Provide the [X, Y] coordinate of the cell's center where the given text is located.  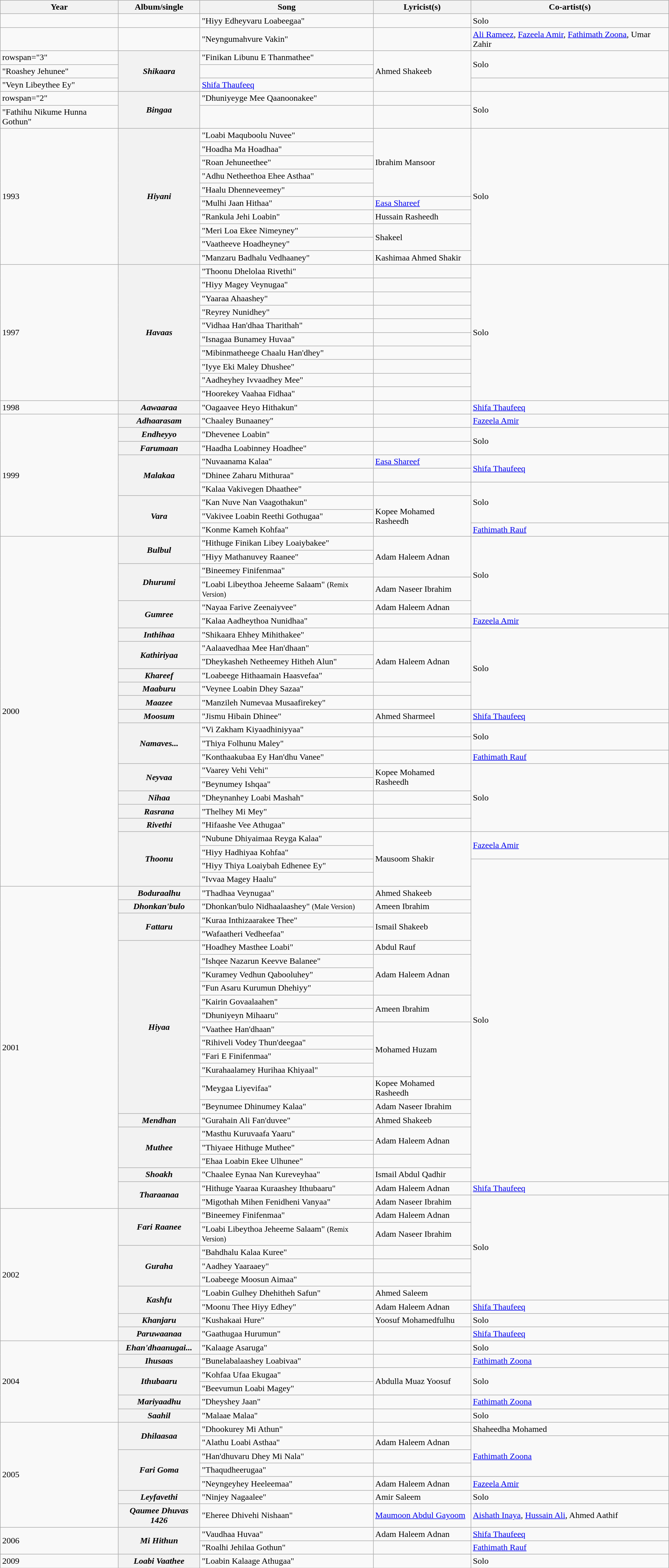
"Konme Kameh Kohfaa" [287, 530]
Bulbul [159, 550]
"Kushakaai Hure" [287, 1320]
"Hoadha Ma Hoadhaa" [287, 149]
Kathiriyaa [159, 655]
"Dheynanhey Loabi Mashah" [287, 798]
Yoosuf Mohamedfulhu [422, 1320]
"Mulhi Jaan Hithaa" [287, 203]
"Vaudhaa Huvaa" [287, 1534]
1998 [59, 407]
Ehan'dhaanugai... [159, 1348]
"Chaaley Bunaaney" [287, 421]
"Mibinmatheege Chaalu Han'dhey" [287, 353]
"Dhuniyeyn Mihaaru" [287, 1015]
"Ehaa Loabin Ekee Ulhunee" [287, 1161]
"Thiya Folhunu Maley" [287, 743]
Moosum [159, 716]
"Bahdhalu Kalaa Kuree" [287, 1252]
"Aadhey Yaaraaey" [287, 1266]
Fattaru [159, 927]
Rivethi [159, 825]
"Malaae Malaa" [287, 1415]
Rasrana [159, 811]
Shaheedha Mohamed [570, 1429]
"Aalaavedhaa Mee Han'dhaan" [287, 648]
2000 [59, 711]
"Finikan Libunu E Thanmathee" [287, 58]
Hiyaa [159, 1027]
"Meri Loa Ekee Nimeyney" [287, 230]
"Han'dhuvaru Dhey Mi Nala" [287, 1456]
"Isnagaa Bunamey Huvaa" [287, 339]
"Dheykasheh Netheemey Hitheh Alun" [287, 662]
Shoakh [159, 1175]
"Oagaavee Heyo Hithakun" [287, 407]
Aishath Inaya, Hussain Ali, Ahmed Aathif [570, 1515]
"Bunelabalaashey Loabivaa" [287, 1361]
"Hiyy Magey Veynugaa" [287, 285]
"Dhevenee Loabin" [287, 435]
"Gurahain Ali Fan'duvee" [287, 1120]
"Moonu Thee Hiyy Edhey" [287, 1307]
"Roashey Jehunee" [59, 71]
Ahmed Saleem [422, 1293]
"Thaqudheerugaa" [287, 1470]
"Haalu Dhenneveemey" [287, 190]
Hiyani [159, 197]
"Hiyy Thiya Loaiybah Edhenee Ey" [287, 866]
Amir Saleem [422, 1497]
Mausoom Shakir [422, 859]
"Veynee Loabin Dhey Sazaa" [287, 689]
Ihusaas [159, 1361]
Vara [159, 516]
"Dhonkan'bulo Nidhaalaashey" (Male Version) [287, 907]
rowspan="3" [59, 58]
2009 [59, 1561]
Song [287, 7]
"Vakivee Loabin Reethi Gothugaa" [287, 516]
Havaas [159, 332]
"Jismu Hibain Dhinee" [287, 716]
2006 [59, 1541]
"Kalaage Asaruga" [287, 1348]
"Iyye Eki Maley Dhushee" [287, 366]
Lyricist(s) [422, 7]
"Fari E Finifenmaa" [287, 1056]
Ibrahim Mansoor [422, 162]
"Veyn Libeythee Ey" [59, 85]
"Rihiveli Vodey Thun'deegaa" [287, 1042]
Tharaanaa [159, 1195]
"Thiyaee Hithuge Muthee" [287, 1147]
Maaburu [159, 689]
Maazee [159, 703]
2001 [59, 1047]
Abdulla Muaz Yoosuf [422, 1381]
"Hiyy Mathanuvey Raanee" [287, 557]
"Meygaa Liyevifaa" [287, 1088]
"Thoonu Dhelolaa Rivethi" [287, 271]
"Adhu Netheethoa Ehee Asthaa" [287, 176]
"Yaaraa Ahaashey" [287, 298]
"Dhookurey Mi Athun" [287, 1429]
"Nuvaanama Kalaa" [287, 462]
"Eheree Dhivehi Nishaan" [287, 1515]
"Wafaatheri Vedheefaa" [287, 934]
2005 [59, 1474]
"Manzileh Numevaa Musaafirekey" [287, 703]
Dhonkan'bulo [159, 907]
"Beynumey Ishqaa" [287, 784]
Muthee [159, 1147]
"Loabeege Hithaamain Haasvefaa" [287, 675]
Malakaa [159, 475]
"Hithuge Yaaraa Kuraashey Ithubaaru" [287, 1188]
"Fathihu Nikume Hunna Gothun" [59, 116]
"Kan Nuve Nan Vaagothakun" [287, 502]
Ali Rameez, Fazeela Amir, Fathimath Zoona, Umar Zahir [570, 39]
"Dheyshey Jaan" [287, 1402]
"Reyrey Nunidhey" [287, 312]
"Roan Jehuneethee" [287, 162]
Kashfu [159, 1300]
Guraha [159, 1266]
"Hifaashe Vee Athugaa" [287, 825]
"Hiyy Hadhiyaa Kohfaa" [287, 852]
Ahmed Sharmeel [422, 716]
"Kalaa Vakivegen Dhaathee" [287, 489]
"Neyngeyhey Heeleemaa" [287, 1483]
Mi Hithun [159, 1541]
"Vaatheeve Hoadheyney" [287, 244]
Nihaa [159, 798]
Khareef [159, 675]
Kashimaa Ahmed Shakir [422, 258]
"Ivvaa Magey Haalu" [287, 879]
"Dhuniyeyge Mee Qaanoonakee" [287, 98]
"Loabi Maquboolu Nuvee" [287, 135]
"Nubune Dhiyaimaa Reyga Kalaa" [287, 838]
2002 [59, 1275]
"Thelhey Mi Mey" [287, 811]
"Aadheyhey Ivvaadhey Mee" [287, 380]
Shakeel [422, 237]
Album/single [159, 7]
Fari Goma [159, 1470]
"Vaathee Han'dhaan" [287, 1029]
"Rankula Jehi Loabin" [287, 217]
Hussain Rasheedh [422, 217]
Qaumee Dhuvas 1426 [159, 1515]
"Hoorekey Vaahaa Fidhaa" [287, 393]
Thoonu [159, 859]
Gumree [159, 614]
Loabi Vaathee [159, 1561]
"Vidhaa Han'dhaa Tharithah" [287, 326]
Khanjaru [159, 1320]
Adhaarasam [159, 421]
"Kuraa Inthizaarakee Thee" [287, 920]
Fari Raanee [159, 1227]
Aawaaraa [159, 407]
Boduraalhu [159, 893]
"Hiyy Edheyvaru Loabeegaa" [287, 21]
1993 [59, 197]
Paruwaanaa [159, 1334]
"Masthu Kuruvaafa Yaaru" [287, 1134]
Farumaan [159, 448]
Co-artist(s) [570, 7]
Saahil [159, 1415]
Mohamed Huzam [422, 1049]
"Neyngumahvure Vakin" [287, 39]
"Kairin Govaalaahen" [287, 1002]
"Dhinee Zaharu Mithuraa" [287, 475]
"Nayaa Farive Zeenaiyvee" [287, 607]
"Alathu Loabi Asthaa" [287, 1443]
"Kurahaalamey Hurihaa Khiyaal" [287, 1070]
Inthihaa [159, 634]
"Loabin Gulhey Dhehitheh Safun" [287, 1293]
Mendhan [159, 1120]
Dhurumi [159, 582]
"Haadha Loabinney Hoadhee" [287, 448]
"Thadhaa Veynugaa" [287, 893]
"Hoadhey Masthee Loabi" [287, 947]
Bingaa [159, 110]
"Loabeege Moosun Aimaa" [287, 1279]
"Manzaru Badhalu Vedhaaney" [287, 258]
Maumoon Abdul Gayoom [422, 1515]
Shikaara [159, 71]
"Vi Zakham Kiyaadhiniyyaa" [287, 730]
"Ishqee Nazarun Keevve Balanee" [287, 961]
1999 [59, 475]
Ismail Abdul Qadhir [422, 1175]
Ithubaaru [159, 1381]
"Chaalee Eynaa Nan Kureveyhaa" [287, 1175]
Namaves... [159, 743]
"Roalhi Jehilaa Gothun" [287, 1548]
"Kalaa Aadheythoa Nunidhaa" [287, 621]
"Hithuge Finikan Libey Loaiybakee" [287, 543]
Leyfavethi [159, 1497]
"Shikaara Ehhey Mihithakee" [287, 634]
"Migothah Mihen Fenidheni Vanyaa" [287, 1202]
"Kohfaa Ufaa Ekugaa" [287, 1375]
Abdul Rauf [422, 947]
rowspan="2" [59, 98]
Dhilaasaa [159, 1436]
Neyvaa [159, 777]
"Gaathugaa Hurumun" [287, 1334]
"Ninjey Nagaalee" [287, 1497]
Ismail Shakeeb [422, 927]
"Kuramey Vedhun Qabooluhey" [287, 974]
"Fun Asaru Kurumun Dhehiyy" [287, 988]
"Konthaakubaa Ey Han'dhu Vanee" [287, 757]
Mariyaadhu [159, 1402]
Endheyyo [159, 435]
1997 [59, 332]
"Beevumun Loabi Magey" [287, 1388]
2004 [59, 1381]
"Beynumee Dhinumey Kalaa" [287, 1107]
Year [59, 7]
"Vaarey Vehi Vehi" [287, 770]
"Loabin Kalaage Athugaa" [287, 1561]
